Locate the cell with the specified text and output its [X, Y] center coordinate. 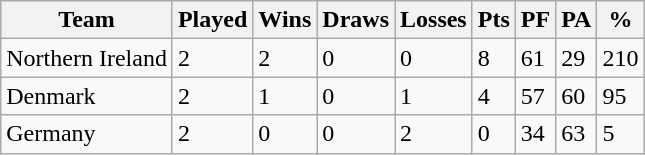
210 [620, 58]
% [620, 20]
29 [576, 58]
Draws [356, 20]
Team [87, 20]
Played [212, 20]
Northern Ireland [87, 58]
60 [576, 96]
PA [576, 20]
8 [494, 58]
Losses [433, 20]
61 [535, 58]
Denmark [87, 96]
95 [620, 96]
Germany [87, 134]
Wins [285, 20]
PF [535, 20]
Pts [494, 20]
57 [535, 96]
5 [620, 134]
34 [535, 134]
4 [494, 96]
63 [576, 134]
